Extract the (x, y) coordinate from the center of the cell holding the provided text.  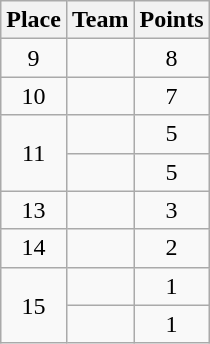
8 (172, 58)
13 (34, 210)
Team (100, 20)
3 (172, 210)
14 (34, 248)
2 (172, 248)
15 (34, 305)
10 (34, 96)
9 (34, 58)
Place (34, 20)
11 (34, 153)
7 (172, 96)
Points (172, 20)
